Provide the [x, y] coordinate of the cell's center where the given text is located.  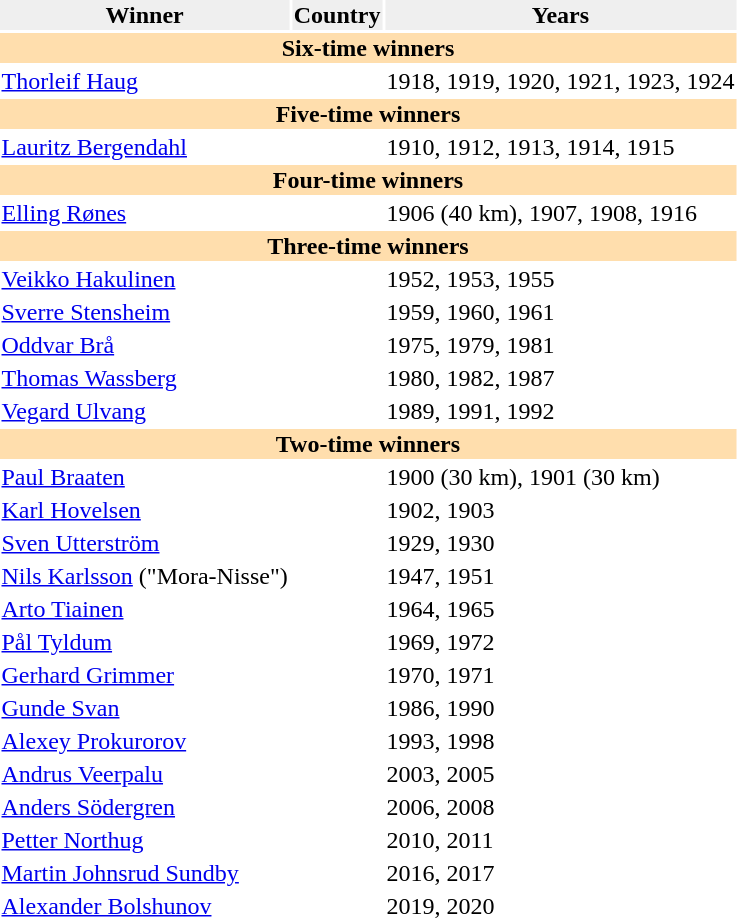
Oddvar Brå [144, 345]
2006, 2008 [560, 807]
1929, 1930 [560, 543]
Anders Södergren [144, 807]
Sven Utterström [144, 543]
Five-time winners [368, 114]
1980, 1982, 1987 [560, 378]
Two-time winners [368, 444]
Vegard Ulvang [144, 411]
1910, 1912, 1913, 1914, 1915 [560, 147]
Alexey Prokurorov [144, 741]
Country [337, 15]
1906 (40 km), 1907, 1908, 1916 [560, 213]
1952, 1953, 1955 [560, 279]
Thorleif Haug [144, 81]
Martin Johnsrud Sundby [144, 873]
Winner [144, 15]
Four-time winners [368, 180]
Nils Karlsson ("Mora-Nisse") [144, 576]
Karl Hovelsen [144, 510]
1993, 1998 [560, 741]
1969, 1972 [560, 642]
Paul Braaten [144, 477]
Gunde Svan [144, 708]
1902, 1903 [560, 510]
Andrus Veerpalu [144, 774]
Three-time winners [368, 246]
1970, 1971 [560, 675]
Sverre Stensheim [144, 312]
1959, 1960, 1961 [560, 312]
Arto Tiainen [144, 609]
Thomas Wassberg [144, 378]
1900 (30 km), 1901 (30 km) [560, 477]
Petter Northug [144, 840]
Pål Tyldum [144, 642]
1989, 1991, 1992 [560, 411]
Years [560, 15]
Veikko Hakulinen [144, 279]
Gerhard Grimmer [144, 675]
Lauritz Bergendahl [144, 147]
1986, 1990 [560, 708]
1947, 1951 [560, 576]
Six-time winners [368, 48]
Elling Rønes [144, 213]
2016, 2017 [560, 873]
1975, 1979, 1981 [560, 345]
1918, 1919, 1920, 1921, 1923, 1924 [560, 81]
2003, 2005 [560, 774]
2010, 2011 [560, 840]
1964, 1965 [560, 609]
